Determine the (X, Y) coordinate at the center of the cell enclosing the given text.  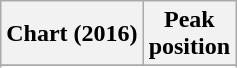
Peakposition (189, 34)
Chart (2016) (72, 34)
